Return (X, Y) of the center of cell containing provided text 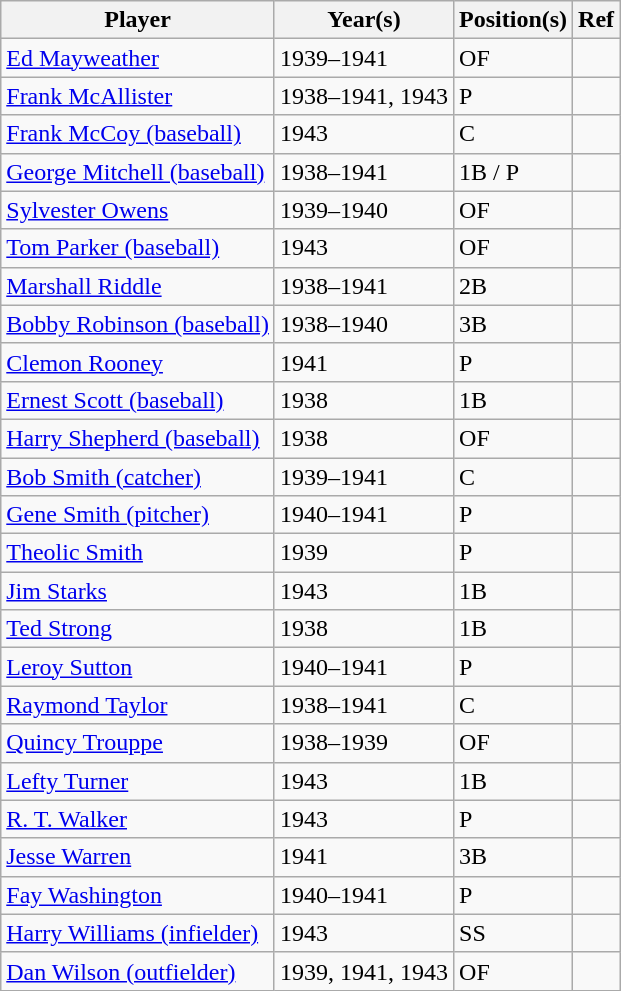
Ref (596, 20)
Theolic Smith (138, 553)
SS (514, 933)
Clemon Rooney (138, 362)
Ed Mayweather (138, 58)
Player (138, 20)
Frank McCoy (baseball) (138, 134)
Ernest Scott (baseball) (138, 400)
Dan Wilson (outfielder) (138, 971)
Lefty Turner (138, 781)
Year(s) (364, 20)
1939, 1941, 1943 (364, 971)
Marshall Riddle (138, 286)
Jesse Warren (138, 857)
Harry Williams (infielder) (138, 933)
Jim Starks (138, 591)
1939 (364, 553)
Harry Shepherd (baseball) (138, 438)
Bob Smith (catcher) (138, 477)
Gene Smith (pitcher) (138, 515)
2B (514, 286)
Quincy Trouppe (138, 743)
Ted Strong (138, 629)
1B / P (514, 172)
Raymond Taylor (138, 705)
Tom Parker (baseball) (138, 248)
1939–1940 (364, 210)
R. T. Walker (138, 819)
George Mitchell (baseball) (138, 172)
1938–1940 (364, 324)
1938–1939 (364, 743)
1938–1941, 1943 (364, 96)
Leroy Sutton (138, 667)
Sylvester Owens (138, 210)
Position(s) (514, 20)
Bobby Robinson (baseball) (138, 324)
Frank McAllister (138, 96)
Fay Washington (138, 895)
